Return [x, y] of the center of cell containing provided text 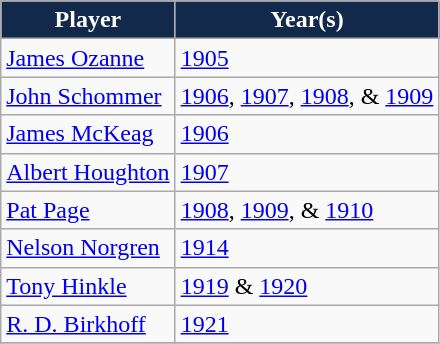
Nelson Norgren [88, 248]
James McKeag [88, 134]
John Schommer [88, 96]
R. D. Birkhoff [88, 324]
1907 [307, 172]
Tony Hinkle [88, 286]
1919 & 1920 [307, 286]
James Ozanne [88, 58]
1905 [307, 58]
1914 [307, 248]
Year(s) [307, 20]
1908, 1909, & 1910 [307, 210]
Player [88, 20]
1921 [307, 324]
1906, 1907, 1908, & 1909 [307, 96]
1906 [307, 134]
Albert Houghton [88, 172]
Pat Page [88, 210]
